Return the [x, y] coordinate for the center point of the cell that contains the specified text.  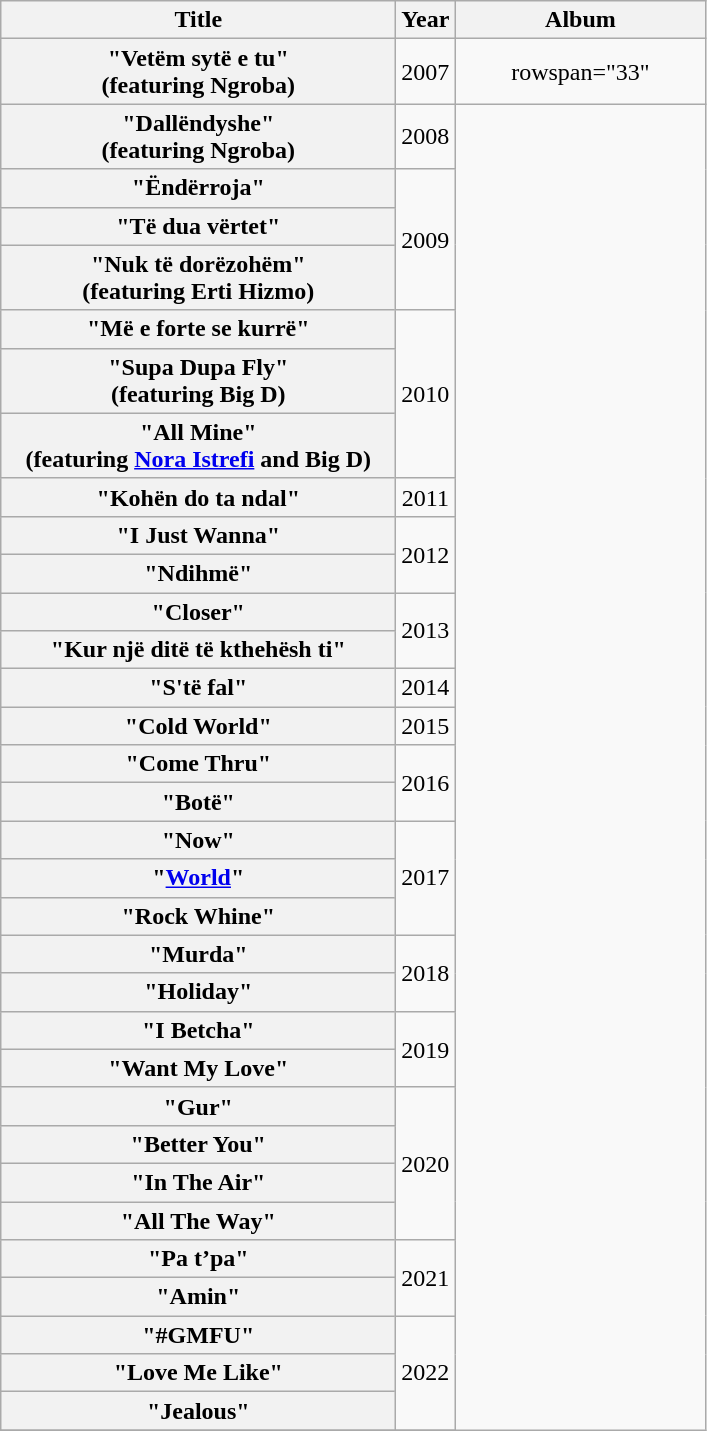
"Supa Dupa Fly"(featuring Big D) [198, 380]
Year [426, 20]
"All The Way" [198, 1221]
"Gur" [198, 1106]
"Cold World" [198, 726]
"Pa t’pa" [198, 1259]
"Come Thru" [198, 764]
"Love Me Like" [198, 1373]
"Vetëm sytë e tu"(featuring Ngroba) [198, 72]
2015 [426, 726]
2019 [426, 1049]
"Të dua vërtet" [198, 226]
"I Just Wanna" [198, 535]
2016 [426, 783]
"Amin" [198, 1297]
"In The Air" [198, 1182]
"Më e forte se kurrë" [198, 329]
"Ëndërroja" [198, 188]
rowspan="33" [580, 72]
"S'të fal" [198, 688]
"Kur një ditë të kthehësh ti" [198, 650]
2022 [426, 1373]
2008 [426, 136]
"All Mine"(featuring Nora Istrefi and Big D) [198, 446]
"Kohën do ta ndal" [198, 497]
2020 [426, 1163]
"Holiday" [198, 992]
2009 [426, 240]
2021 [426, 1278]
"World" [198, 878]
"Botë" [198, 802]
"Dallëndyshe"(featuring Ngroba) [198, 136]
2014 [426, 688]
"Nuk të dorëzohëm"(featuring Erti Hizmo) [198, 278]
Title [198, 20]
"Ndihmë" [198, 573]
2018 [426, 973]
"Better You" [198, 1144]
2011 [426, 497]
"Rock Whine" [198, 916]
2012 [426, 554]
2013 [426, 630]
"Closer" [198, 611]
Album [580, 20]
"#GMFU" [198, 1335]
"I Betcha" [198, 1030]
"Now" [198, 840]
"Jealous" [198, 1411]
2017 [426, 878]
"Murda" [198, 954]
2010 [426, 394]
"Want My Love" [198, 1068]
2007 [426, 72]
